From the cell containing the given text, extract its center point as [X, Y] coordinate. 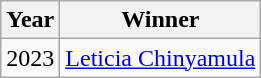
Winner [160, 20]
Leticia Chinyamula [160, 58]
Year [30, 20]
2023 [30, 58]
